Identify which cell holds the provided text, then report its [x, y] central coordinate. 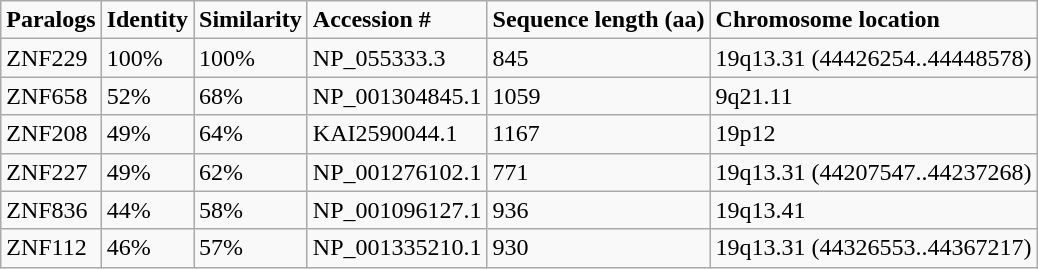
NP_001096127.1 [397, 210]
NP_055333.3 [397, 58]
64% [251, 134]
68% [251, 96]
46% [147, 248]
Sequence length (aa) [598, 20]
ZNF658 [51, 96]
NP_001304845.1 [397, 96]
1167 [598, 134]
Paralogs [51, 20]
58% [251, 210]
19q13.31 (44326553..44367217) [874, 248]
1059 [598, 96]
9q21.11 [874, 96]
NP_001276102.1 [397, 172]
Identity [147, 20]
Chromosome location [874, 20]
KAI2590044.1 [397, 134]
19p12 [874, 134]
57% [251, 248]
845 [598, 58]
771 [598, 172]
936 [598, 210]
ZNF836 [51, 210]
19q13.31 (44426254..44448578) [874, 58]
Accession # [397, 20]
Similarity [251, 20]
ZNF229 [51, 58]
930 [598, 248]
44% [147, 210]
ZNF227 [51, 172]
52% [147, 96]
ZNF208 [51, 134]
19q13.31 (44207547..44237268) [874, 172]
NP_001335210.1 [397, 248]
62% [251, 172]
ZNF112 [51, 248]
19q13.41 [874, 210]
